From the cell containing the given text, extract its center point as [X, Y] coordinate. 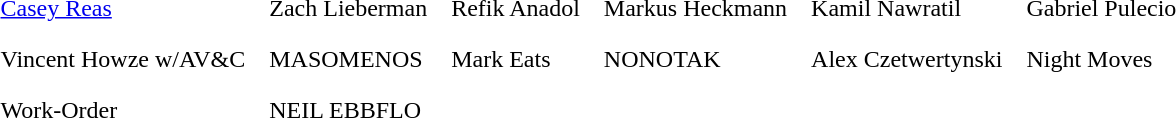
MASOMENOS [348, 59]
NONOTAK [695, 59]
Alex Czetwertynski [907, 59]
Mark Eats [516, 59]
